Find where the given text appears and provide that cell's center as (x, y) coordinate. 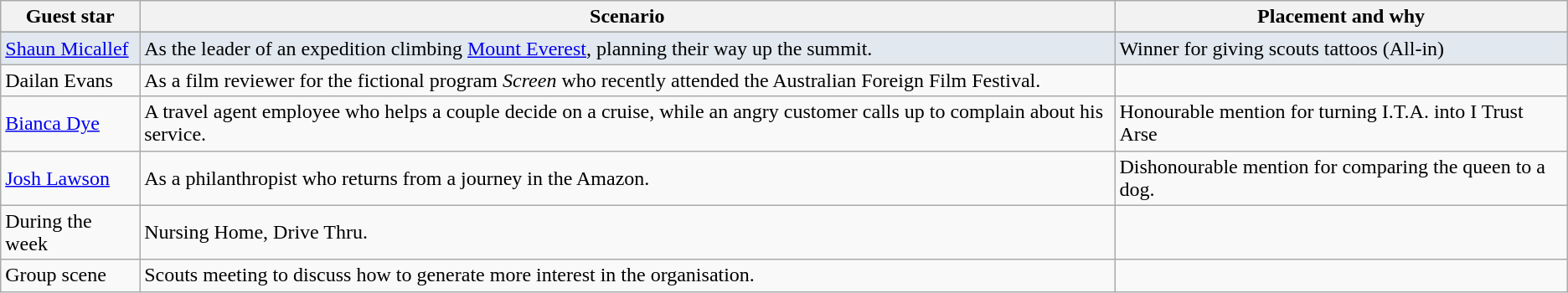
Dishonourable mention for comparing the queen to a dog. (1341, 177)
Placement and why (1341, 17)
Guest star (70, 17)
Bianca Dye (70, 124)
Honourable mention for turning I.T.A. into I Trust Arse (1341, 124)
Group scene (70, 275)
A travel agent employee who helps a couple decide on a cruise, while an angry customer calls up to complain about his service. (627, 124)
As a film reviewer for the fictional program Screen who recently attended the Australian Foreign Film Festival. (627, 80)
Scouts meeting to discuss how to generate more interest in the organisation. (627, 275)
Dailan Evans (70, 80)
Shaun Micallef (70, 49)
As the leader of an expedition climbing Mount Everest, planning their way up the summit. (627, 49)
As a philanthropist who returns from a journey in the Amazon. (627, 177)
During the week (70, 233)
Winner for giving scouts tattoos (All-in) (1341, 49)
Scenario (627, 17)
Nursing Home, Drive Thru. (627, 233)
Josh Lawson (70, 177)
